Search for the cell housing the specified text and yield its (x, y) center coordinate. 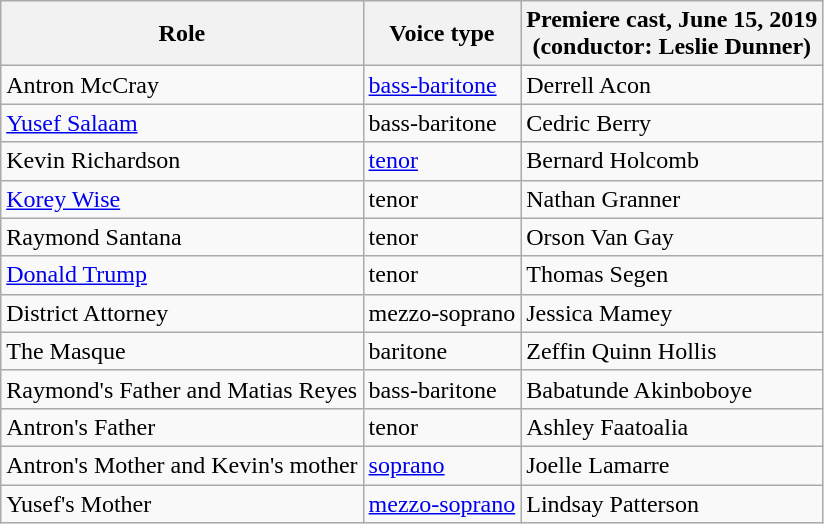
soprano (442, 465)
Babatunde Akinboboye (672, 389)
Donald Trump (182, 275)
Raymond Santana (182, 237)
Yusef's Mother (182, 503)
Yusef Salaam (182, 123)
Nathan Granner (672, 199)
Bernard Holcomb (672, 161)
Orson Van Gay (672, 237)
Voice type (442, 34)
Zeffin Quinn Hollis (672, 351)
Antron's Mother and Kevin's mother (182, 465)
Antron's Father (182, 427)
Jessica Mamey (672, 313)
Lindsay Patterson (672, 503)
Joelle Lamarre (672, 465)
Raymond's Father and Matias Reyes (182, 389)
Thomas Segen (672, 275)
Ashley Faatoalia (672, 427)
Role (182, 34)
District Attorney (182, 313)
The Masque (182, 351)
Korey Wise (182, 199)
Premiere cast, June 15, 2019(conductor: Leslie Dunner) (672, 34)
Antron McCray (182, 85)
Derrell Acon (672, 85)
baritone (442, 351)
Kevin Richardson (182, 161)
Cedric Berry (672, 123)
